Capture the cell that displays the provided text and extract its [X, Y] central coordinate. 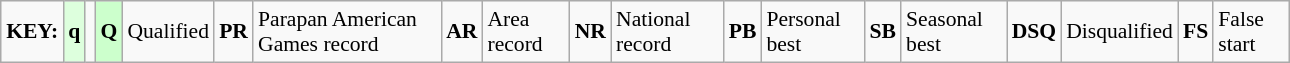
Qualified [168, 32]
q [74, 32]
PR [234, 32]
SB [884, 32]
Seasonal best [954, 32]
DSQ [1034, 32]
Parapan American Games record [347, 32]
Disqualified [1120, 32]
AR [462, 32]
Q [108, 32]
Personal best [812, 32]
NR [590, 32]
False start [1251, 32]
KEY: [32, 32]
PB [743, 32]
FS [1196, 32]
National record [668, 32]
Area record [526, 32]
